Scan for the cell matching the given text and deliver its (X, Y) coordinate at center. 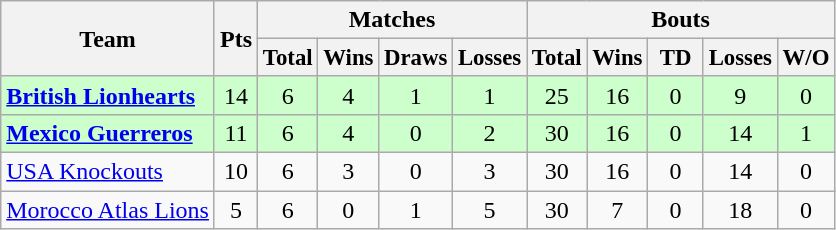
Pts (236, 39)
Matches (392, 20)
Mexico Guerreros (108, 133)
11 (236, 133)
2 (490, 133)
British Lionhearts (108, 95)
Morocco Atlas Lions (108, 210)
W/O (806, 58)
Team (108, 39)
Bouts (681, 20)
25 (557, 95)
USA Knockouts (108, 172)
7 (618, 210)
TD (676, 58)
9 (740, 95)
18 (740, 210)
Draws (416, 58)
10 (236, 172)
